Output the (X, Y) coordinate of the center of the cell containing the given text.  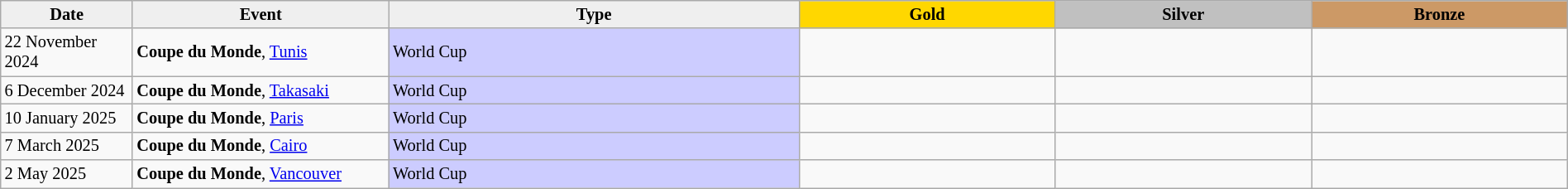
7 March 2025 (67, 146)
Event (261, 14)
Coupe du Monde, Cairo (261, 146)
Type (594, 14)
Coupe du Monde, Paris (261, 118)
22 November 2024 (67, 52)
6 December 2024 (67, 90)
Date (67, 14)
10 January 2025 (67, 118)
Silver (1183, 14)
Coupe du Monde, Tunis (261, 52)
Bronze (1440, 14)
Coupe du Monde, Vancouver (261, 174)
2 May 2025 (67, 174)
Gold (927, 14)
Coupe du Monde, Takasaki (261, 90)
